Provide the (x, y) coordinate of the cell's center where the given text is located.  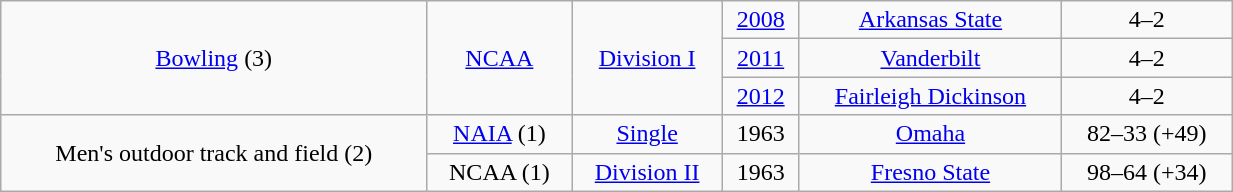
NCAA (500, 58)
Bowling (3) (214, 58)
Single (647, 134)
Vanderbilt (930, 58)
Arkansas State (930, 20)
Omaha (930, 134)
NCAA (1) (500, 172)
Division II (647, 172)
2012 (760, 96)
2011 (760, 58)
Division I (647, 58)
Fairleigh Dickinson (930, 96)
2008 (760, 20)
Fresno State (930, 172)
Men's outdoor track and field (2) (214, 153)
98–64 (+34) (1147, 172)
82–33 (+49) (1147, 134)
NAIA (1) (500, 134)
